Provide the (X, Y) coordinate of the cell's center where the given text is located.  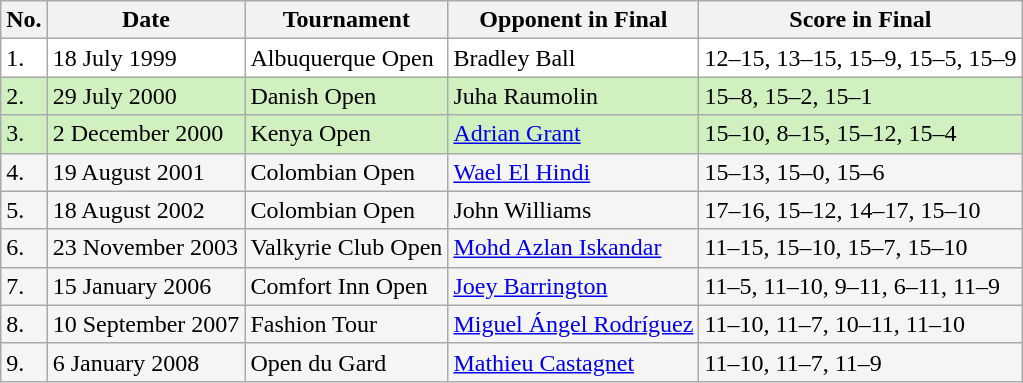
15–8, 15–2, 15–1 (860, 96)
Comfort Inn Open (346, 286)
6. (24, 248)
Bradley Ball (574, 58)
17–16, 15–12, 14–17, 15–10 (860, 210)
11–10, 11–7, 11–9 (860, 362)
5. (24, 210)
4. (24, 172)
Open du Gard (346, 362)
Joey Barrington (574, 286)
Kenya Open (346, 134)
8. (24, 324)
Danish Open (346, 96)
Fashion Tour (346, 324)
1. (24, 58)
18 July 1999 (146, 58)
15–10, 8–15, 15–12, 15–4 (860, 134)
2. (24, 96)
11–10, 11–7, 10–11, 11–10 (860, 324)
29 July 2000 (146, 96)
Valkyrie Club Open (346, 248)
Miguel Ángel Rodríguez (574, 324)
Adrian Grant (574, 134)
19 August 2001 (146, 172)
Date (146, 20)
7. (24, 286)
Mathieu Castagnet (574, 362)
No. (24, 20)
12–15, 13–15, 15–9, 15–5, 15–9 (860, 58)
9. (24, 362)
18 August 2002 (146, 210)
3. (24, 134)
6 January 2008 (146, 362)
Tournament (346, 20)
10 September 2007 (146, 324)
15 January 2006 (146, 286)
Wael El Hindi (574, 172)
11–15, 15–10, 15–7, 15–10 (860, 248)
Mohd Azlan Iskandar (574, 248)
23 November 2003 (146, 248)
Opponent in Final (574, 20)
Juha Raumolin (574, 96)
Albuquerque Open (346, 58)
15–13, 15–0, 15–6 (860, 172)
John Williams (574, 210)
2 December 2000 (146, 134)
11–5, 11–10, 9–11, 6–11, 11–9 (860, 286)
Score in Final (860, 20)
